Identify which cell holds the provided text, then report its [X, Y] central coordinate. 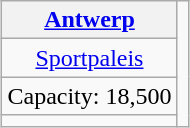
Sportpaleis [90, 58]
Capacity: 18,500 [90, 96]
Antwerp [90, 20]
